Determine the (x, y) coordinate at the center of the cell enclosing the given text.  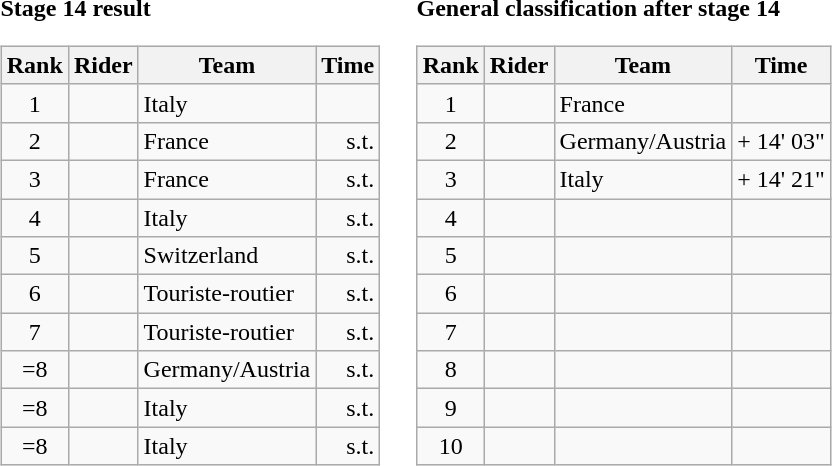
10 (450, 446)
Switzerland (227, 256)
9 (450, 408)
+ 14' 21" (782, 179)
8 (450, 370)
+ 14' 03" (782, 141)
